Capture the cell that displays the provided text and extract its [x, y] central coordinate. 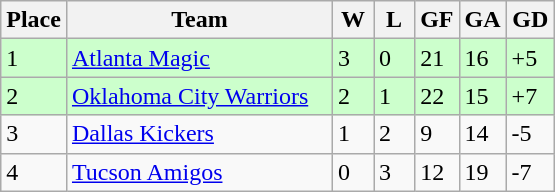
Team [199, 20]
19 [482, 172]
14 [482, 134]
12 [437, 172]
Dallas Kickers [199, 134]
GD [530, 20]
-5 [530, 134]
W [354, 20]
Oklahoma City Warriors [199, 96]
GF [437, 20]
GA [482, 20]
4 [34, 172]
-7 [530, 172]
+7 [530, 96]
22 [437, 96]
15 [482, 96]
Tucson Amigos [199, 172]
21 [437, 58]
L [394, 20]
16 [482, 58]
+5 [530, 58]
Atlanta Magic [199, 58]
Place [34, 20]
9 [437, 134]
